From the cell containing the given text, extract its center point as (x, y) coordinate. 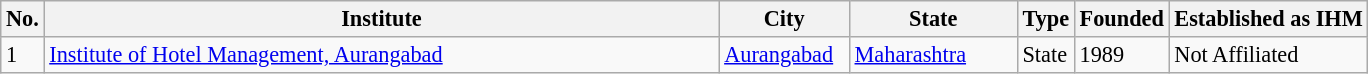
Maharashtra (933, 55)
Established as IHM (1268, 19)
Institute (382, 19)
Founded (1122, 19)
1989 (1122, 55)
Not Affiliated (1268, 55)
City (784, 19)
Type (1046, 19)
1 (22, 55)
No. (22, 19)
Aurangabad (784, 55)
Institute of Hotel Management, Aurangabad (382, 55)
